For the text-containing cell, return its midpoint in [X, Y] coordinate format. 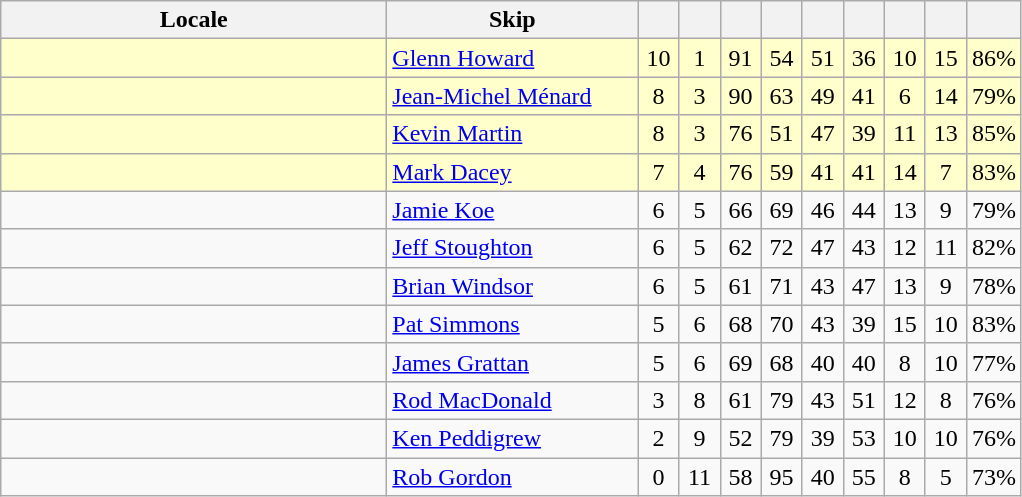
Rod MacDonald [512, 400]
Pat Simmons [512, 324]
85% [994, 134]
63 [782, 96]
Rob Gordon [512, 477]
Locale [194, 20]
4 [700, 172]
Jamie Koe [512, 210]
2 [658, 438]
36 [864, 58]
59 [782, 172]
46 [822, 210]
77% [994, 362]
91 [740, 58]
66 [740, 210]
52 [740, 438]
58 [740, 477]
Jean-Michel Ménard [512, 96]
70 [782, 324]
82% [994, 248]
0 [658, 477]
72 [782, 248]
44 [864, 210]
62 [740, 248]
Jeff Stoughton [512, 248]
Glenn Howard [512, 58]
95 [782, 477]
71 [782, 286]
James Grattan [512, 362]
78% [994, 286]
Kevin Martin [512, 134]
53 [864, 438]
55 [864, 477]
Mark Dacey [512, 172]
49 [822, 96]
Ken Peddigrew [512, 438]
73% [994, 477]
54 [782, 58]
Brian Windsor [512, 286]
Skip [512, 20]
1 [700, 58]
90 [740, 96]
86% [994, 58]
